Output the [X, Y] coordinate of the center of the cell containing the given text.  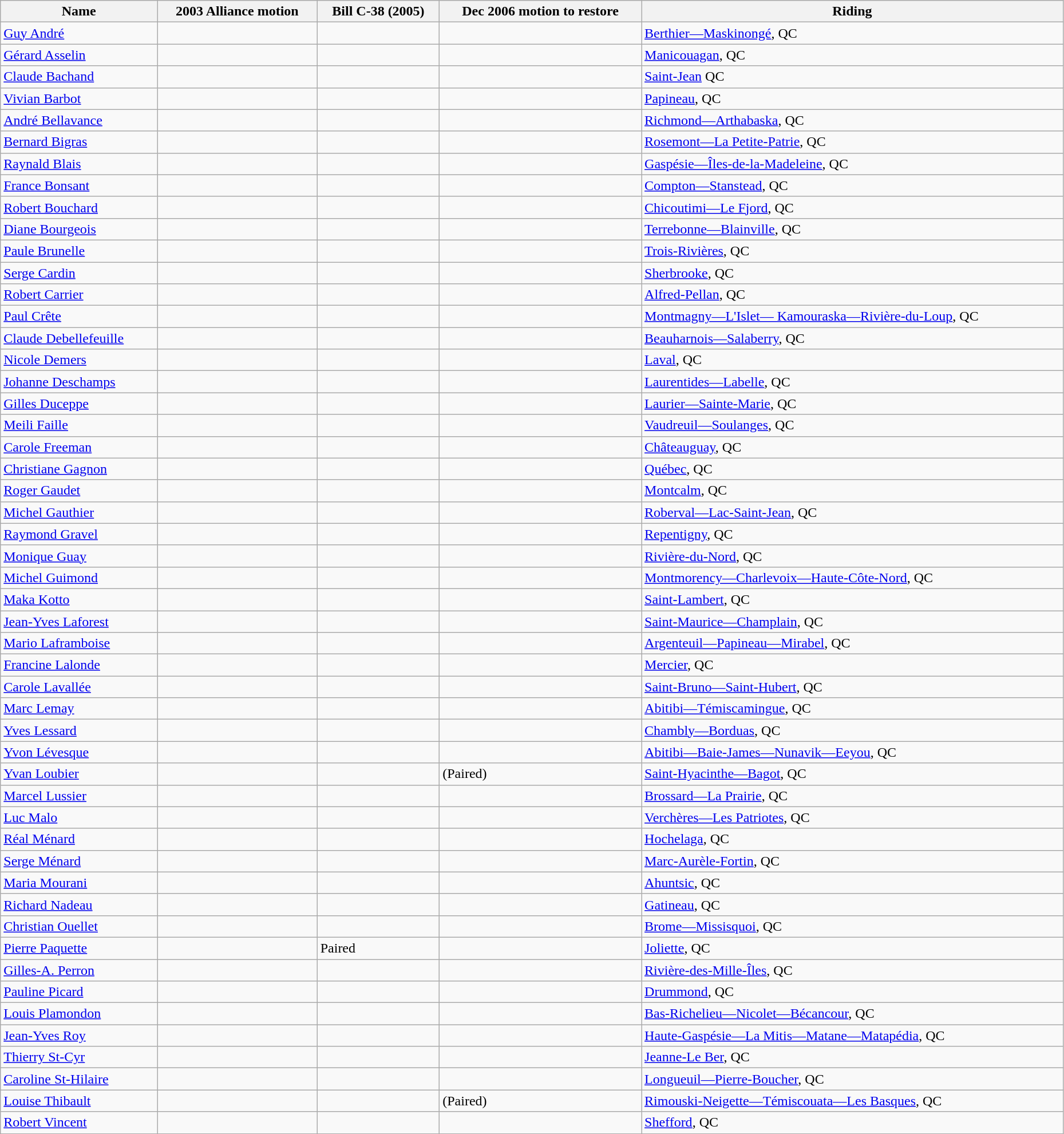
Haute-Gaspésie—La Mitis—Matane—Matapédia, QC [853, 1036]
Alfred-Pellan, QC [853, 295]
Dec 2006 motion to restore [540, 11]
Bill C-38 (2005) [378, 11]
Luc Malo [79, 817]
Thierry St-Cyr [79, 1057]
Monique Guay [79, 556]
Carole Lavallée [79, 687]
Michel Guimond [79, 578]
Claude Bachand [79, 77]
Raymond Gravel [79, 534]
Jean-Yves Roy [79, 1036]
Serge Cardin [79, 273]
Paule Brunelle [79, 251]
Jeanne-Le Ber, QC [853, 1057]
Pauline Picard [79, 992]
Jean-Yves Laforest [79, 621]
Claude Debellefeuille [79, 338]
Verchères—Les Patriotes, QC [853, 817]
Yvan Loubier [79, 774]
Marc Lemay [79, 709]
Saint-Maurice—Champlain, QC [853, 621]
Laval, QC [853, 360]
Louis Plamondon [79, 1014]
André Bellavance [79, 120]
Trois-Rivières, QC [853, 251]
Brome—Missisquoi, QC [853, 926]
Gérard Asselin [79, 55]
Chicoutimi—Le Fjord, QC [853, 207]
Ahuntsic, QC [853, 883]
Francine Lalonde [79, 665]
Robert Carrier [79, 295]
Carole Freeman [79, 447]
Bas-Richelieu—Nicolet—Bécancour, QC [853, 1014]
Christiane Gagnon [79, 469]
Argenteuil—Papineau—Mirabel, QC [853, 643]
Rivière-du-Nord, QC [853, 556]
Repentigny, QC [853, 534]
Abitibi—Baie-James—Nunavik—Eeyou, QC [853, 752]
Montcalm, QC [853, 491]
France Bonsant [79, 185]
Bernard Bigras [79, 142]
Saint-Bruno—Saint-Hubert, QC [853, 687]
Serge Ménard [79, 861]
Raynald Blais [79, 164]
Saint-Hyacinthe—Bagot, QC [853, 774]
Vaudreuil—Soulanges, QC [853, 425]
Richard Nadeau [79, 904]
Roberval—Lac-Saint-Jean, QC [853, 512]
Laurier—Sainte-Marie, QC [853, 404]
Abitibi—Témiscamingue, QC [853, 709]
Gatineau, QC [853, 904]
Mercier, QC [853, 665]
Pierre Paquette [79, 948]
Terrebonne—Blainville, QC [853, 229]
Rimouski-Neigette—Témiscouata—Les Basques, QC [853, 1101]
Diane Bourgeois [79, 229]
Brossard—La Prairie, QC [853, 796]
Meili Faille [79, 425]
Richmond—Arthabaska, QC [853, 120]
Berthier—Maskinongé, QC [853, 33]
Robert Bouchard [79, 207]
Chambly—Borduas, QC [853, 730]
Beauharnois—Salaberry, QC [853, 338]
Joliette, QC [853, 948]
Saint-Lambert, QC [853, 599]
Nicole Demers [79, 360]
Drummond, QC [853, 992]
Riding [853, 11]
Gilles-A. Perron [79, 970]
Montmorency—Charlevoix—Haute-Côte-Nord, QC [853, 578]
Rivière-des-Mille-Îles, QC [853, 970]
Paired [378, 948]
Michel Gauthier [79, 512]
Shefford, QC [853, 1123]
Longueuil—Pierre-Boucher, QC [853, 1079]
Montmagny—L'Islet— Kamouraska—Rivière-du-Loup, QC [853, 317]
Roger Gaudet [79, 491]
Maka Kotto [79, 599]
Marcel Lussier [79, 796]
Manicouagan, QC [853, 55]
Réal Ménard [79, 839]
Yves Lessard [79, 730]
Québec, QC [853, 469]
Christian Ouellet [79, 926]
Name [79, 11]
Robert Vincent [79, 1123]
Marc-Aurèle-Fortin, QC [853, 861]
Compton—Stanstead, QC [853, 185]
Gaspésie—Îles-de-la-Madeleine, QC [853, 164]
Hochelaga, QC [853, 839]
Maria Mourani [79, 883]
Saint-Jean QC [853, 77]
Sherbrooke, QC [853, 273]
Laurentides—Labelle, QC [853, 382]
Mario Laframboise [79, 643]
Rosemont—La Petite-Patrie, QC [853, 142]
Caroline St-Hilaire [79, 1079]
Papineau, QC [853, 98]
Johanne Deschamps [79, 382]
Louise Thibault [79, 1101]
Paul Crête [79, 317]
Châteauguay, QC [853, 447]
Guy André [79, 33]
Vivian Barbot [79, 98]
Yvon Lévesque [79, 752]
Gilles Duceppe [79, 404]
2003 Alliance motion [238, 11]
